From the cell containing the given text, extract its center point as [x, y] coordinate. 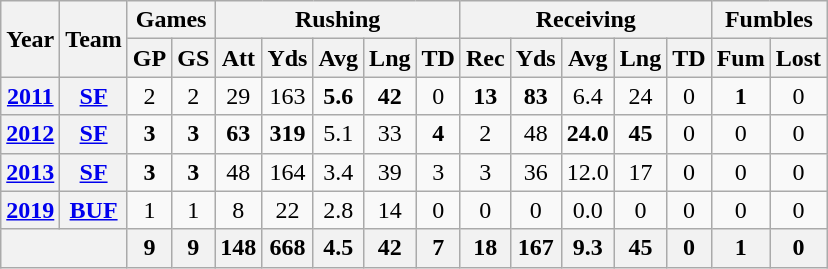
8 [238, 210]
13 [485, 96]
18 [485, 248]
4.5 [338, 248]
2012 [30, 134]
Team [94, 39]
2.8 [338, 210]
668 [288, 248]
163 [288, 96]
36 [536, 172]
0.0 [588, 210]
39 [390, 172]
17 [640, 172]
GP [149, 58]
164 [288, 172]
3.4 [338, 172]
83 [536, 96]
2019 [30, 210]
Rushing [338, 20]
33 [390, 134]
7 [438, 248]
24 [640, 96]
6.4 [588, 96]
Receiving [586, 20]
Games [170, 20]
29 [238, 96]
Year [30, 39]
Lost [798, 58]
9.3 [588, 248]
63 [238, 134]
167 [536, 248]
4 [438, 134]
Fum [740, 58]
5.1 [338, 134]
5.6 [338, 96]
2013 [30, 172]
GS [194, 58]
14 [390, 210]
148 [238, 248]
BUF [94, 210]
24.0 [588, 134]
319 [288, 134]
12.0 [588, 172]
Att [238, 58]
2011 [30, 96]
Fumbles [768, 20]
22 [288, 210]
Rec [485, 58]
